Capture the cell that displays the provided text and extract its [x, y] central coordinate. 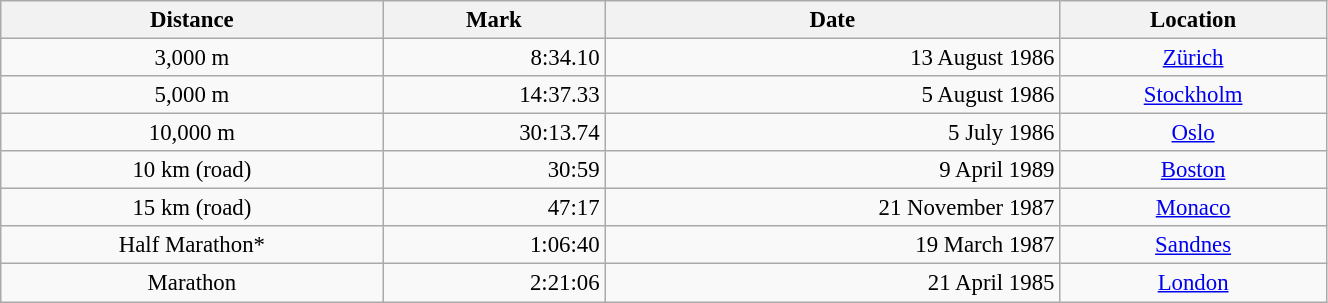
Boston [1194, 170]
15 km (road) [192, 208]
19 March 1987 [832, 245]
Distance [192, 20]
1:06:40 [494, 245]
Mark [494, 20]
Sandnes [1194, 245]
London [1194, 283]
10,000 m [192, 133]
14:37.33 [494, 95]
Date [832, 20]
5 July 1986 [832, 133]
5,000 m [192, 95]
2:21:06 [494, 283]
Stockholm [1194, 95]
47:17 [494, 208]
Marathon [192, 283]
Half Marathon* [192, 245]
30:13.74 [494, 133]
21 November 1987 [832, 208]
13 August 1986 [832, 58]
9 April 1989 [832, 170]
Location [1194, 20]
3,000 m [192, 58]
8:34.10 [494, 58]
21 April 1985 [832, 283]
Zürich [1194, 58]
5 August 1986 [832, 95]
10 km (road) [192, 170]
30:59 [494, 170]
Oslo [1194, 133]
Monaco [1194, 208]
